Return [X, Y] of the center of cell containing provided text 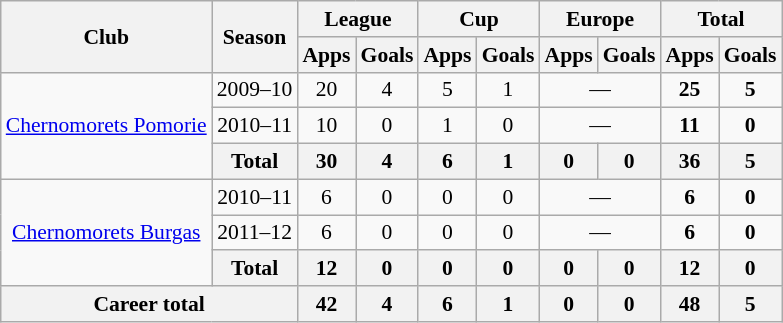
20 [326, 90]
Club [106, 36]
Career total [150, 304]
Cup [478, 19]
League [358, 19]
42 [326, 304]
48 [690, 304]
Season [255, 36]
Chernomorets Pomorie [106, 126]
2009–10 [255, 90]
25 [690, 90]
Europe [600, 19]
11 [690, 126]
Chernomorets Burgas [106, 232]
30 [326, 162]
2011–12 [255, 233]
36 [690, 162]
10 [326, 126]
